Pinpoint the cell where the given text exists, returning its [X, Y] midpoint coordinate. 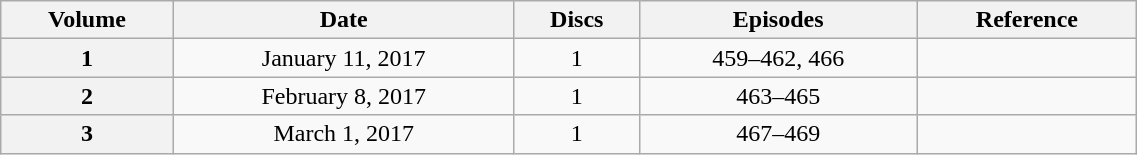
February 8, 2017 [344, 96]
March 1, 2017 [344, 134]
2 [87, 96]
Discs [576, 20]
Date [344, 20]
Volume [87, 20]
3 [87, 134]
January 11, 2017 [344, 58]
Reference [1027, 20]
Episodes [778, 20]
463–465 [778, 96]
459–462, 466 [778, 58]
467–469 [778, 134]
